Return the (X, Y) coordinate for the center point of the cell that contains the specified text.  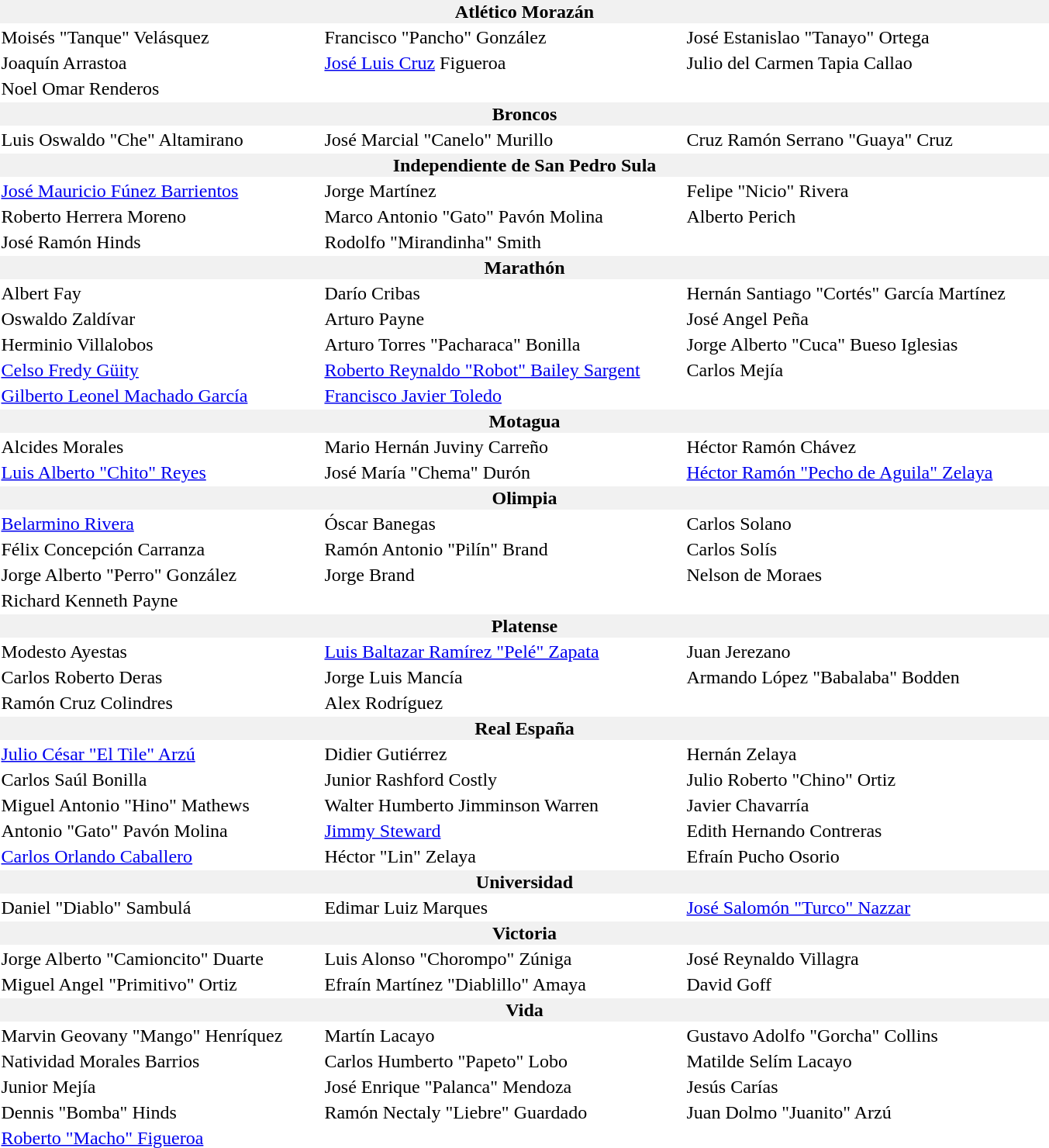
Nelson de Moraes (867, 575)
Carlos Orlando Caballero (160, 856)
José Enrique "Palanca" Mendoza (503, 1087)
Óscar Banegas (503, 524)
Arturo Payne (503, 319)
Julio Roberto "Chino" Ortiz (867, 780)
Héctor Ramón Chávez (867, 447)
Real España (524, 728)
Martín Lacayo (503, 1036)
Matilde Selím Lacayo (867, 1061)
Mario Hernán Juviny Carreño (503, 447)
Vida (524, 1010)
Atlético Morazán (524, 12)
Luis Oswaldo "Che" Altamirano (160, 140)
Didier Gutiérrez (503, 754)
Walter Humberto Jimminson Warren (503, 805)
José María "Chema" Durón (503, 472)
Gustavo Adolfo "Gorcha" Collins (867, 1036)
Daniel "Diablo" Sambulá (160, 908)
Jorge Luis Mancía (503, 677)
Marco Antonio "Gato" Pavón Molina (503, 216)
José Salomón "Turco" Nazzar (867, 908)
Julio del Carmen Tapia Callao (867, 63)
Cruz Ramón Serrano "Guaya" Cruz (867, 140)
Jorge Martínez (503, 191)
Efraín Martínez "Diablillo" Amaya (503, 984)
Francisco Javier Toledo (503, 396)
Junior Rashford Costly (503, 780)
Darío Cribas (503, 293)
Jimmy Steward (503, 831)
Celso Fredy Güity (160, 370)
Noel Omar Renderos (160, 88)
Olimpia (524, 498)
Luis Baltazar Ramírez "Pelé" Zapata (503, 652)
Oswaldo Zaldívar (160, 319)
Edimar Luiz Marques (503, 908)
Arturo Torres "Pacharaca" Bonilla (503, 344)
Juan Jerezano (867, 652)
Modesto Ayestas (160, 652)
José Luis Cruz Figueroa (503, 63)
Héctor Ramón "Pecho de Aguila" Zelaya (867, 472)
Marathón (524, 268)
Luis Alberto "Chito" Reyes (160, 472)
José Estanislao "Tanayo" Ortega (867, 37)
José Angel Peña (867, 319)
Jorge Alberto "Perro" González (160, 575)
Hernán Zelaya (867, 754)
Richard Kenneth Payne (160, 600)
Julio César "El Tile" Arzú (160, 754)
Dennis "Bomba" Hinds (160, 1112)
José Marcial "Canelo" Murillo (503, 140)
Ramón Cruz Colindres (160, 703)
Félix Concepción Carranza (160, 549)
Juan Dolmo "Juanito" Arzú (867, 1112)
Miguel Angel "Primitivo" Ortiz (160, 984)
Felipe "Nicio" Rivera (867, 191)
Jorge Alberto "Cuca" Bueso Iglesias (867, 344)
Independiente de San Pedro Sula (524, 165)
Platense (524, 626)
Marvin Geovany "Mango" Henríquez (160, 1036)
José Mauricio Fúnez Barrientos (160, 191)
Efraín Pucho Osorio (867, 856)
Herminio Villalobos (160, 344)
Alcides Morales (160, 447)
Antonio "Gato" Pavón Molina (160, 831)
Carlos Humberto "Papeto" Lobo (503, 1061)
Roberto Reynaldo "Robot" Bailey Sargent (503, 370)
Hernán Santiago "Cortés" García Martínez (867, 293)
Ramón Antonio "Pilín" Brand (503, 549)
Jorge Brand (503, 575)
Natividad Morales Barrios (160, 1061)
José Reynaldo Villagra (867, 959)
Belarmino Rivera (160, 524)
Miguel Antonio "Hino" Mathews (160, 805)
Jorge Alberto "Camioncito" Duarte (160, 959)
Javier Chavarría (867, 805)
Carlos Solano (867, 524)
Carlos Mejía (867, 370)
Carlos Saúl Bonilla (160, 780)
José Ramón Hinds (160, 242)
Junior Mejía (160, 1087)
Luis Alonso "Chorompo" Zúniga (503, 959)
Francisco "Pancho" González (503, 37)
Carlos Roberto Deras (160, 677)
Héctor "Lin" Zelaya (503, 856)
Gilberto Leonel Machado García (160, 396)
Joaquín Arrastoa (160, 63)
Roberto Herrera Moreno (160, 216)
Alex Rodríguez (503, 703)
Ramón Nectaly "Liebre" Guardado (503, 1112)
Rodolfo "Mirandinha" Smith (503, 242)
Motagua (524, 421)
Carlos Solís (867, 549)
Armando López "Babalaba" Bodden (867, 677)
Jesús Carías (867, 1087)
Victoria (524, 933)
Broncos (524, 114)
Edith Hernando Contreras (867, 831)
Alberto Perich (867, 216)
Universidad (524, 882)
David Goff (867, 984)
Albert Fay (160, 293)
Moisés "Tanque" Velásquez (160, 37)
